Provide the (X, Y) coordinate of the cell's center where the given text is located.  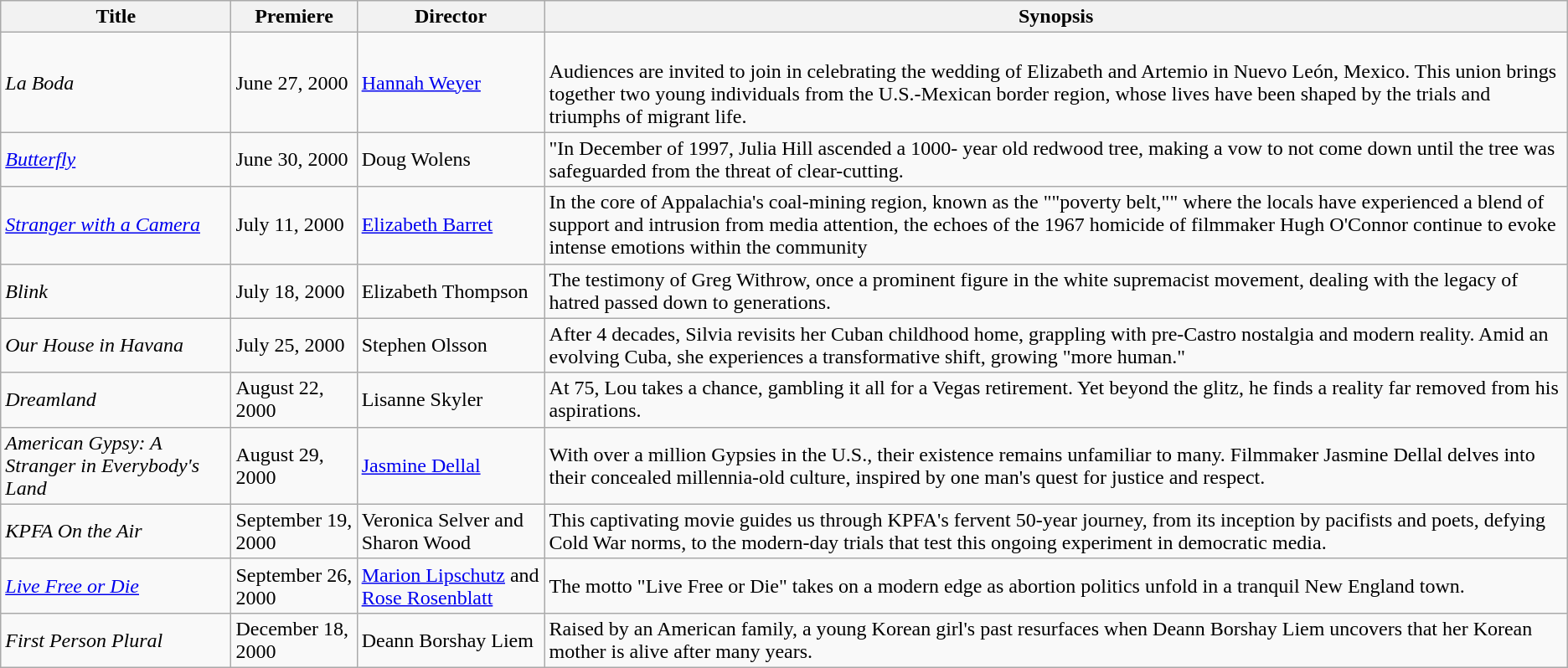
La Boda (116, 82)
Hannah Weyer (451, 82)
Doug Wolens (451, 159)
Premiere (294, 17)
Veronica Selver and Sharon Wood (451, 531)
The motto "Live Free or Die" takes on a modern edge as abortion politics unfold in a tranquil New England town. (1055, 586)
KPFA On the Air (116, 531)
July 11, 2000 (294, 225)
Butterfly (116, 159)
June 27, 2000 (294, 82)
July 25, 2000 (294, 345)
Elizabeth Barret (451, 225)
June 30, 2000 (294, 159)
Marion Lipschutz and Rose Rosenblatt (451, 586)
September 26, 2000 (294, 586)
December 18, 2000 (294, 640)
Lisanne Skyler (451, 400)
Our House in Havana (116, 345)
Stephen Olsson (451, 345)
Title (116, 17)
American Gypsy: A Stranger in Everybody's Land (116, 465)
Deann Borshay Liem (451, 640)
Stranger with a Camera (116, 225)
August 29, 2000 (294, 465)
Jasmine Dellal (451, 465)
Elizabeth Thompson (451, 291)
At 75, Lou takes a chance, gambling it all for a Vegas retirement. Yet beyond the glitz, he finds a reality far removed from his aspirations. (1055, 400)
First Person Plural (116, 640)
Live Free or Die (116, 586)
August 22, 2000 (294, 400)
Blink (116, 291)
Synopsis (1055, 17)
September 19, 2000 (294, 531)
Dreamland (116, 400)
July 18, 2000 (294, 291)
Director (451, 17)
